From the cell containing the given text, extract its center point as (X, Y) coordinate. 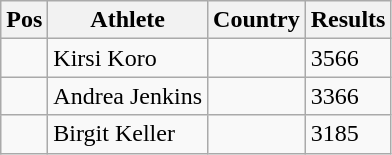
3366 (348, 96)
3185 (348, 134)
Results (348, 20)
Pos (24, 20)
Birgit Keller (128, 134)
Kirsi Koro (128, 58)
Athlete (128, 20)
Country (257, 20)
Andrea Jenkins (128, 96)
3566 (348, 58)
